Scan for the cell matching the given text and deliver its [X, Y] coordinate at center. 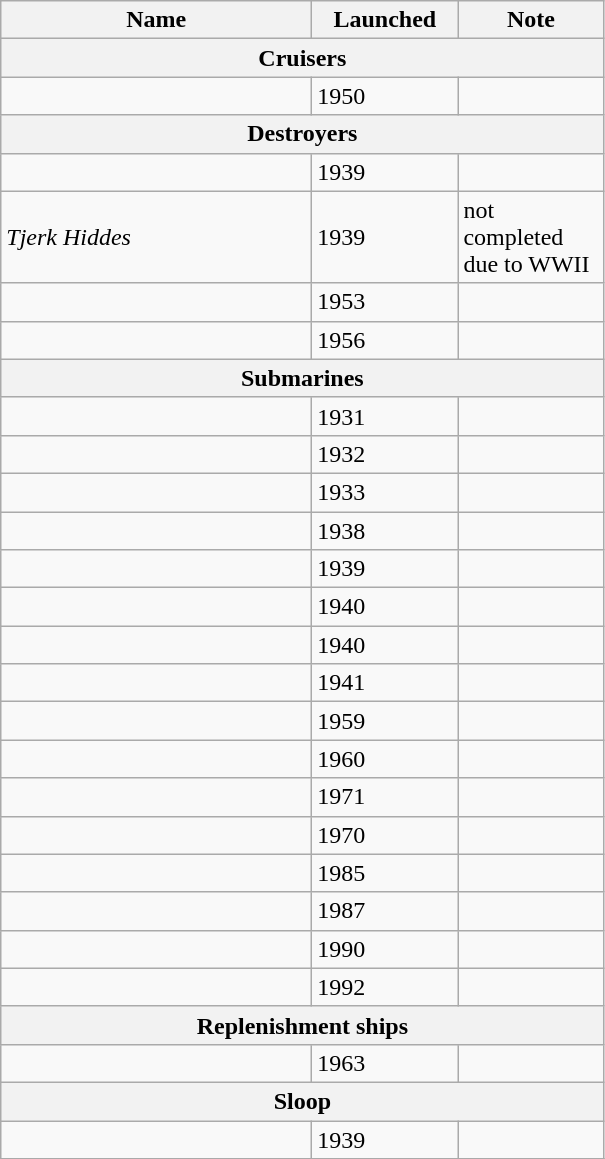
1932 [385, 454]
Replenishment ships [302, 1025]
not completed due to WWII [531, 237]
1971 [385, 797]
Destroyers [302, 134]
Tjerk Hiddes [156, 237]
1970 [385, 835]
1992 [385, 987]
1960 [385, 759]
1956 [385, 340]
Launched [385, 20]
Note [531, 20]
1987 [385, 911]
Sloop [302, 1101]
Submarines [302, 378]
1963 [385, 1063]
1933 [385, 492]
1941 [385, 683]
Cruisers [302, 58]
1938 [385, 531]
Name [156, 20]
1959 [385, 721]
1950 [385, 96]
1931 [385, 416]
1985 [385, 873]
1953 [385, 302]
1990 [385, 949]
